Pinpoint the cell where the given text exists, returning its [x, y] midpoint coordinate. 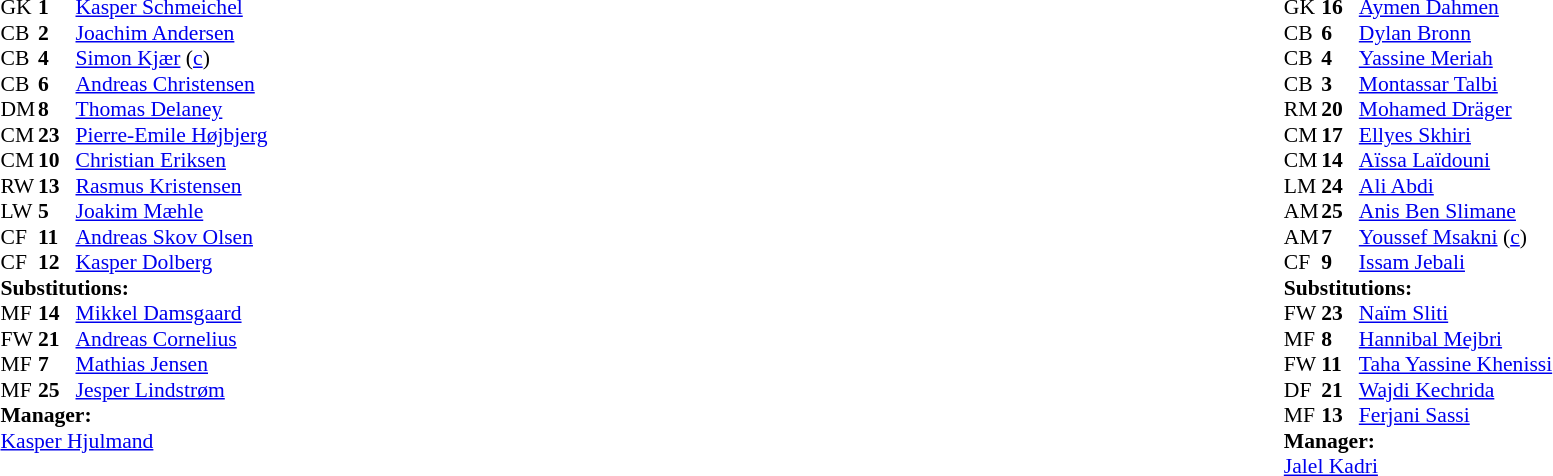
Simon Kjær (c) [172, 59]
Joachim Andersen [172, 33]
Thomas Delaney [172, 109]
Ali Abdi [1456, 186]
Dylan Bronn [1456, 33]
Andreas Skov Olsen [172, 237]
Andreas Cornelius [172, 339]
2 [57, 33]
Jesper Lindstrøm [172, 390]
Andreas Christensen [172, 84]
10 [57, 161]
Mohamed Dräger [1456, 109]
Wajdi Kechrida [1456, 390]
RM [1303, 109]
Joakim Mæhle [172, 211]
Rasmus Kristensen [172, 186]
Taha Yassine Khenissi [1456, 365]
12 [57, 263]
LW [19, 211]
Anis Ben Slimane [1456, 211]
5 [57, 211]
DF [1303, 390]
17 [1340, 135]
Ellyes Skhiri [1456, 135]
24 [1340, 186]
Youssef Msakni (c) [1456, 237]
LM [1303, 186]
3 [1340, 84]
Naïm Sliti [1456, 313]
Montassar Talbi [1456, 84]
Kasper Hjulmand [134, 441]
Christian Eriksen [172, 161]
Ferjani Sassi [1456, 415]
RW [19, 186]
Mathias Jensen [172, 365]
Issam Jebali [1456, 263]
20 [1340, 109]
Mikkel Damsgaard [172, 313]
Aïssa Laïdouni [1456, 161]
Pierre-Emile Højbjerg [172, 135]
Yassine Meriah [1456, 59]
Hannibal Mejbri [1456, 339]
9 [1340, 263]
DM [19, 109]
Kasper Dolberg [172, 263]
